Return [X, Y] of the center of cell containing provided text 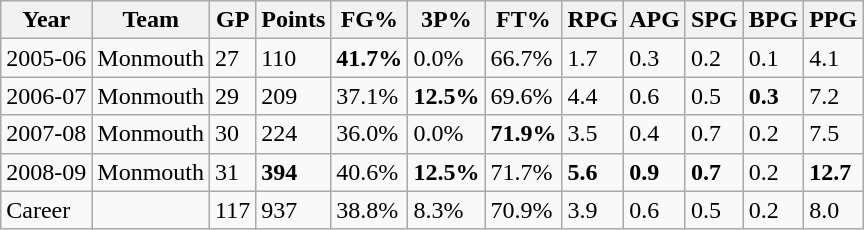
71.9% [524, 134]
3.9 [593, 210]
224 [294, 134]
31 [233, 172]
40.6% [370, 172]
12.7 [834, 172]
GP [233, 20]
71.7% [524, 172]
2005-06 [46, 58]
5.6 [593, 172]
7.2 [834, 96]
2006-07 [46, 96]
27 [233, 58]
FT% [524, 20]
8.3% [446, 210]
41.7% [370, 58]
3P% [446, 20]
29 [233, 96]
Year [46, 20]
38.8% [370, 210]
70.9% [524, 210]
Team [151, 20]
8.0 [834, 210]
BPG [773, 20]
Points [294, 20]
117 [233, 210]
2008-09 [46, 172]
30 [233, 134]
3.5 [593, 134]
0.1 [773, 58]
209 [294, 96]
4.1 [834, 58]
0.4 [655, 134]
Career [46, 210]
937 [294, 210]
69.6% [524, 96]
RPG [593, 20]
PPG [834, 20]
2007-08 [46, 134]
110 [294, 58]
66.7% [524, 58]
7.5 [834, 134]
1.7 [593, 58]
SPG [714, 20]
394 [294, 172]
0.9 [655, 172]
37.1% [370, 96]
FG% [370, 20]
36.0% [370, 134]
4.4 [593, 96]
APG [655, 20]
